Provide the (x, y) coordinate of the cell's center where the given text is located.  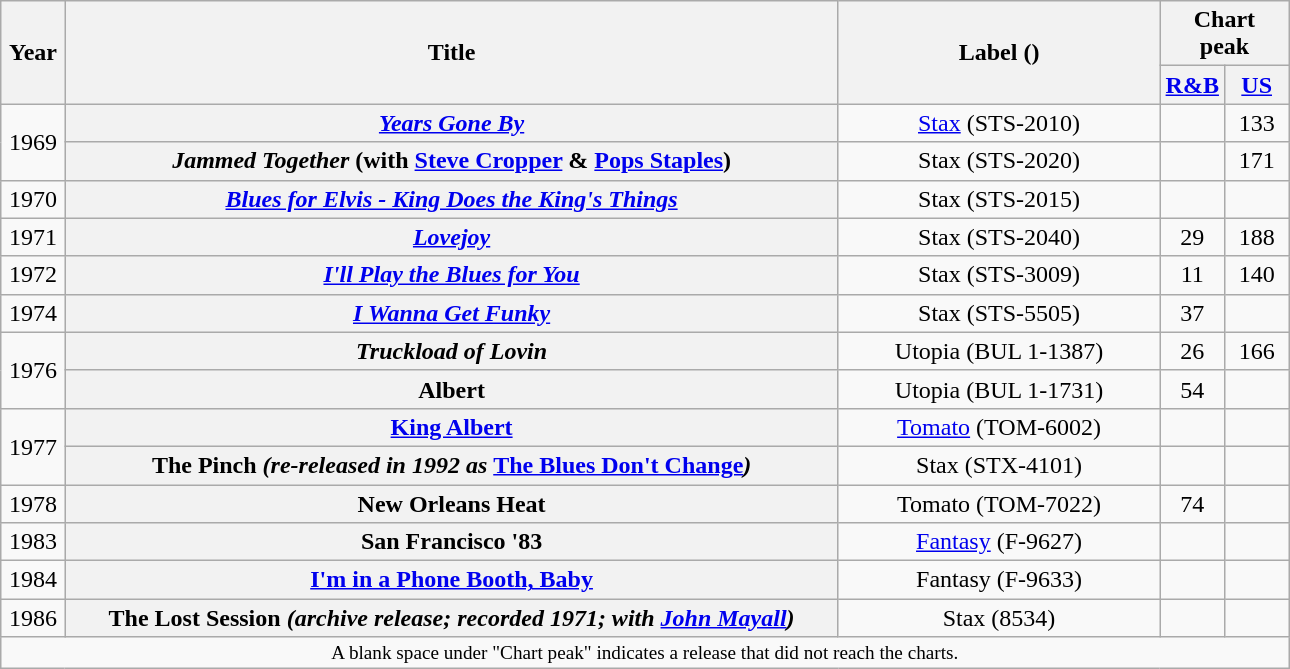
188 (1256, 237)
Label () (999, 52)
San Francisco '83 (452, 542)
1983 (33, 542)
I'll Play the Blues for You (452, 275)
1969 (33, 142)
1971 (33, 237)
74 (1192, 503)
1974 (33, 313)
171 (1256, 161)
54 (1192, 389)
Year (33, 52)
1976 (33, 370)
Lovejoy (452, 237)
Chartpeak (1224, 34)
Stax (8534) (999, 618)
Fantasy (F-9627) (999, 542)
I'm in a Phone Booth, Baby (452, 580)
1977 (33, 446)
Stax (STS-2015) (999, 199)
The Pinch (re-released in 1992 as The Blues Don't Change) (452, 465)
1986 (33, 618)
Stax (STS-2020) (999, 161)
133 (1256, 123)
New Orleans Heat (452, 503)
Tomato (TOM-6002) (999, 427)
Tomato (TOM-7022) (999, 503)
Stax (STS-3009) (999, 275)
US (1256, 85)
1978 (33, 503)
26 (1192, 351)
Stax (STX-4101) (999, 465)
166 (1256, 351)
Utopia (BUL 1-1387) (999, 351)
Stax (STS-2040) (999, 237)
Stax (STS-5505) (999, 313)
I Wanna Get Funky (452, 313)
Jammed Together (with Steve Cropper & Pops Staples) (452, 161)
Title (452, 52)
Truckload of Lovin (452, 351)
A blank space under "Chart peak" indicates a release that did not reach the charts. (645, 653)
1972 (33, 275)
Utopia (BUL 1-1731) (999, 389)
Fantasy (F-9633) (999, 580)
29 (1192, 237)
37 (1192, 313)
King Albert (452, 427)
1984 (33, 580)
The Lost Session (archive release; recorded 1971; with John Mayall) (452, 618)
Years Gone By (452, 123)
140 (1256, 275)
R&B (1192, 85)
Stax (STS-2010) (999, 123)
11 (1192, 275)
1970 (33, 199)
Albert (452, 389)
Blues for Elvis - King Does the King's Things (452, 199)
